Capture the cell that displays the provided text and extract its [X, Y] central coordinate. 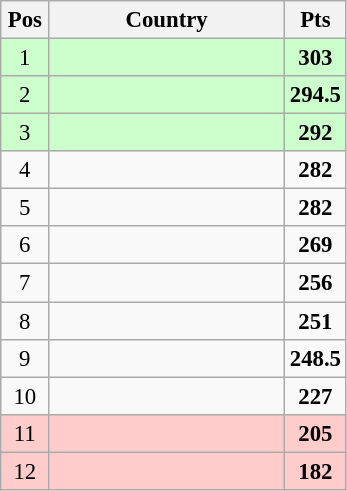
256 [315, 283]
9 [25, 358]
2 [25, 95]
10 [25, 396]
5 [25, 208]
3 [25, 133]
248.5 [315, 358]
294.5 [315, 95]
Country [167, 20]
227 [315, 396]
Pos [25, 20]
251 [315, 321]
8 [25, 321]
7 [25, 283]
269 [315, 245]
303 [315, 58]
4 [25, 170]
11 [25, 433]
1 [25, 58]
205 [315, 433]
6 [25, 245]
12 [25, 471]
182 [315, 471]
Pts [315, 20]
292 [315, 133]
